Provide the [x, y] coordinate of the cell's center where the given text is located.  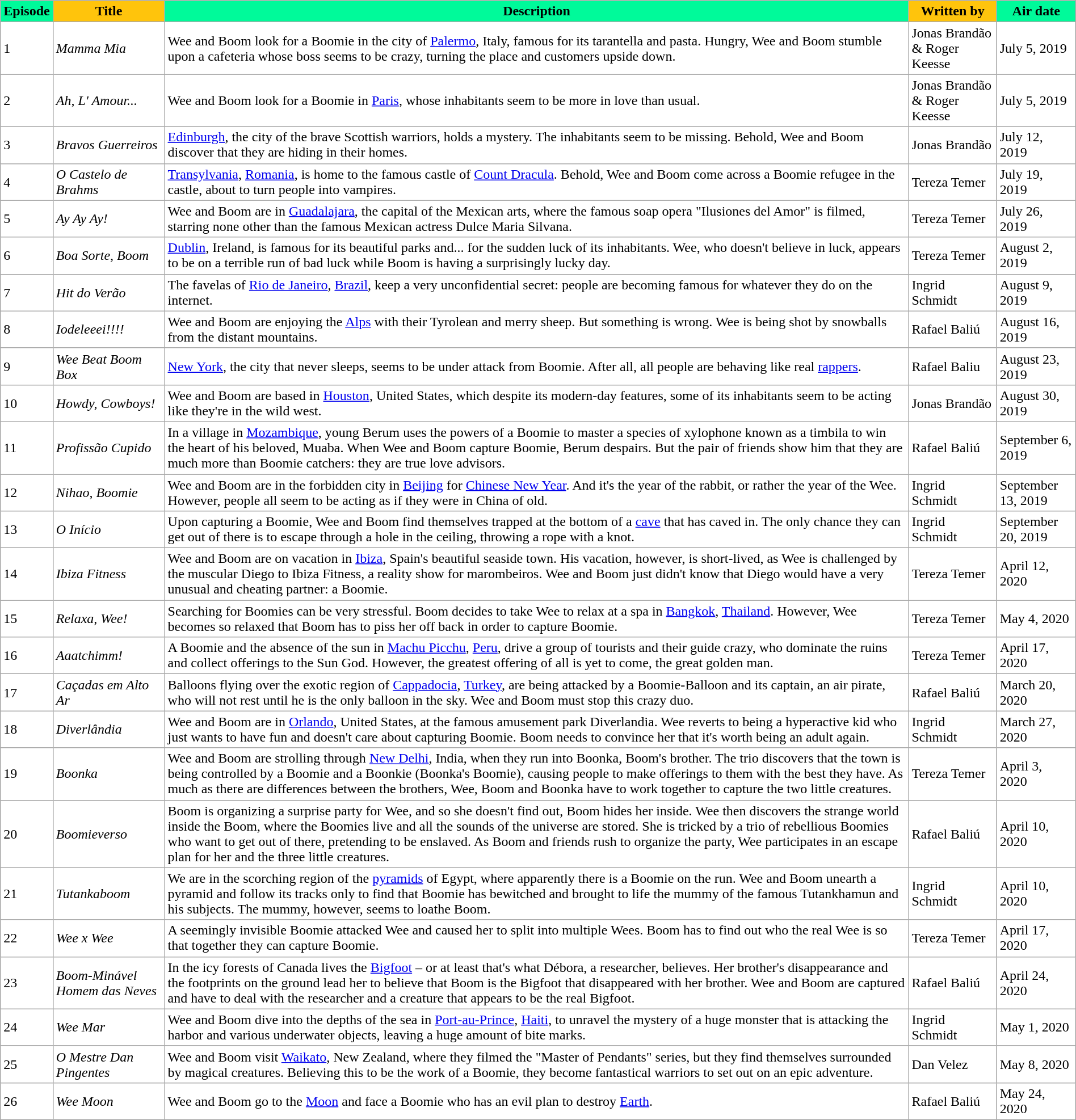
Air date [1036, 11]
Description [537, 11]
Ah, L' Amour... [109, 100]
Wee Beat Boom Box [109, 367]
5 [27, 219]
6 [27, 255]
Episode [27, 11]
September 20, 2019 [1036, 530]
3 [27, 145]
25 [27, 1064]
15 [27, 618]
May 1, 2020 [1036, 1027]
March 20, 2020 [1036, 692]
Mamma Mia [109, 48]
4 [27, 182]
Bravos Guerreiros [109, 145]
18 [27, 730]
Aaatchimm! [109, 656]
Wee and Boom look for a Boomie in Paris, whose inhabitants seem to be more in love than usual. [537, 100]
April 12, 2020 [1036, 574]
26 [27, 1101]
Diverlândia [109, 730]
12 [27, 492]
22 [27, 938]
April 24, 2020 [1036, 983]
August 9, 2019 [1036, 293]
Relaxa, Wee! [109, 618]
Written by [952, 11]
September 6, 2019 [1036, 448]
April 3, 2020 [1036, 774]
24 [27, 1027]
9 [27, 367]
September 13, 2019 [1036, 492]
7 [27, 293]
Wee x Wee [109, 938]
Profissão Cupido [109, 448]
Wee and Boom go to the Moon and face a Boomie who has an evil plan to destroy Earth. [537, 1101]
20 [27, 834]
19 [27, 774]
Boom-Minável Homem das Neves [109, 983]
Wee Moon [109, 1101]
O Início [109, 530]
May 4, 2020 [1036, 618]
Rafael Baliu [952, 367]
New York, the city that never sleeps, seems to be under attack from Boomie. After all, all people are behaving like real rappers. [537, 367]
O Castelo de Brahms [109, 182]
Ay Ay Ay! [109, 219]
The favelas of Rio de Janeiro, Brazil, keep a very unconfidential secret: people are becoming famous for whatever they do on the internet. [537, 293]
21 [27, 894]
17 [27, 692]
August 2, 2019 [1036, 255]
Nihao, Boomie [109, 492]
13 [27, 530]
July 26, 2019 [1036, 219]
March 27, 2020 [1036, 730]
1 [27, 48]
Title [109, 11]
July 19, 2019 [1036, 182]
Boonka [109, 774]
2 [27, 100]
August 23, 2019 [1036, 367]
10 [27, 403]
23 [27, 983]
Tutankaboom [109, 894]
14 [27, 574]
Dan Velez [952, 1064]
August 16, 2019 [1036, 329]
Hit do Verão [109, 293]
May 24, 2020 [1036, 1101]
O Mestre Dan Pingentes [109, 1064]
August 30, 2019 [1036, 403]
11 [27, 448]
Ibiza Fitness [109, 574]
Wee Mar [109, 1027]
Boomieverso [109, 834]
Iodeleeei!!!! [109, 329]
16 [27, 656]
Caçadas em Alto Ar [109, 692]
May 8, 2020 [1036, 1064]
Boa Sorte, Boom [109, 255]
8 [27, 329]
July 12, 2019 [1036, 145]
Howdy, Cowboys! [109, 403]
